Scan for the cell matching the given text and deliver its [X, Y] coordinate at center. 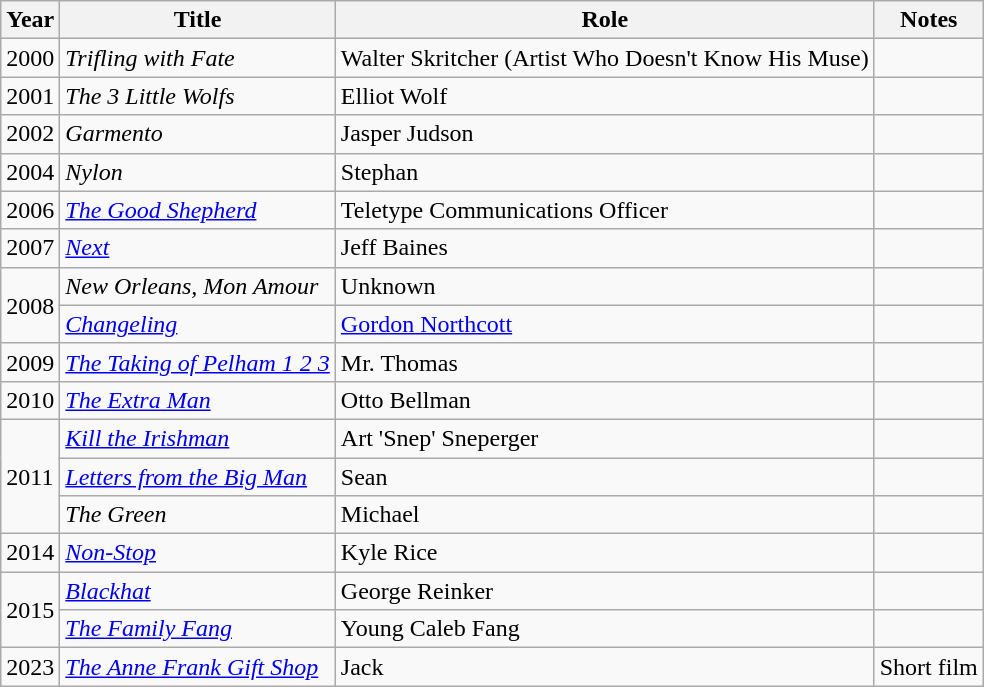
2014 [30, 553]
Kyle Rice [604, 553]
The Good Shepherd [198, 210]
The Extra Man [198, 400]
2004 [30, 172]
2009 [30, 362]
Changeling [198, 324]
Year [30, 20]
Trifling with Fate [198, 58]
2008 [30, 305]
Michael [604, 515]
2006 [30, 210]
Mr. Thomas [604, 362]
The 3 Little Wolfs [198, 96]
Short film [928, 667]
Letters from the Big Man [198, 477]
Otto Bellman [604, 400]
2007 [30, 248]
The Taking of Pelham 1 2 3 [198, 362]
2001 [30, 96]
2011 [30, 476]
Gordon Northcott [604, 324]
Blackhat [198, 591]
Role [604, 20]
Elliot Wolf [604, 96]
New Orleans, Mon Amour [198, 286]
2023 [30, 667]
Non-Stop [198, 553]
2010 [30, 400]
Title [198, 20]
2000 [30, 58]
Notes [928, 20]
The Green [198, 515]
Jack [604, 667]
Next [198, 248]
Young Caleb Fang [604, 629]
Teletype Communications Officer [604, 210]
The Family Fang [198, 629]
Stephan [604, 172]
Jasper Judson [604, 134]
Walter Skritcher (Artist Who Doesn't Know His Muse) [604, 58]
2015 [30, 610]
George Reinker [604, 591]
2002 [30, 134]
Kill the Irishman [198, 438]
Jeff Baines [604, 248]
Nylon [198, 172]
Unknown [604, 286]
Art 'Snep' Sneperger [604, 438]
The Anne Frank Gift Shop [198, 667]
Sean [604, 477]
Garmento [198, 134]
